Pinpoint the cell where the given text exists, returning its (X, Y) midpoint coordinate. 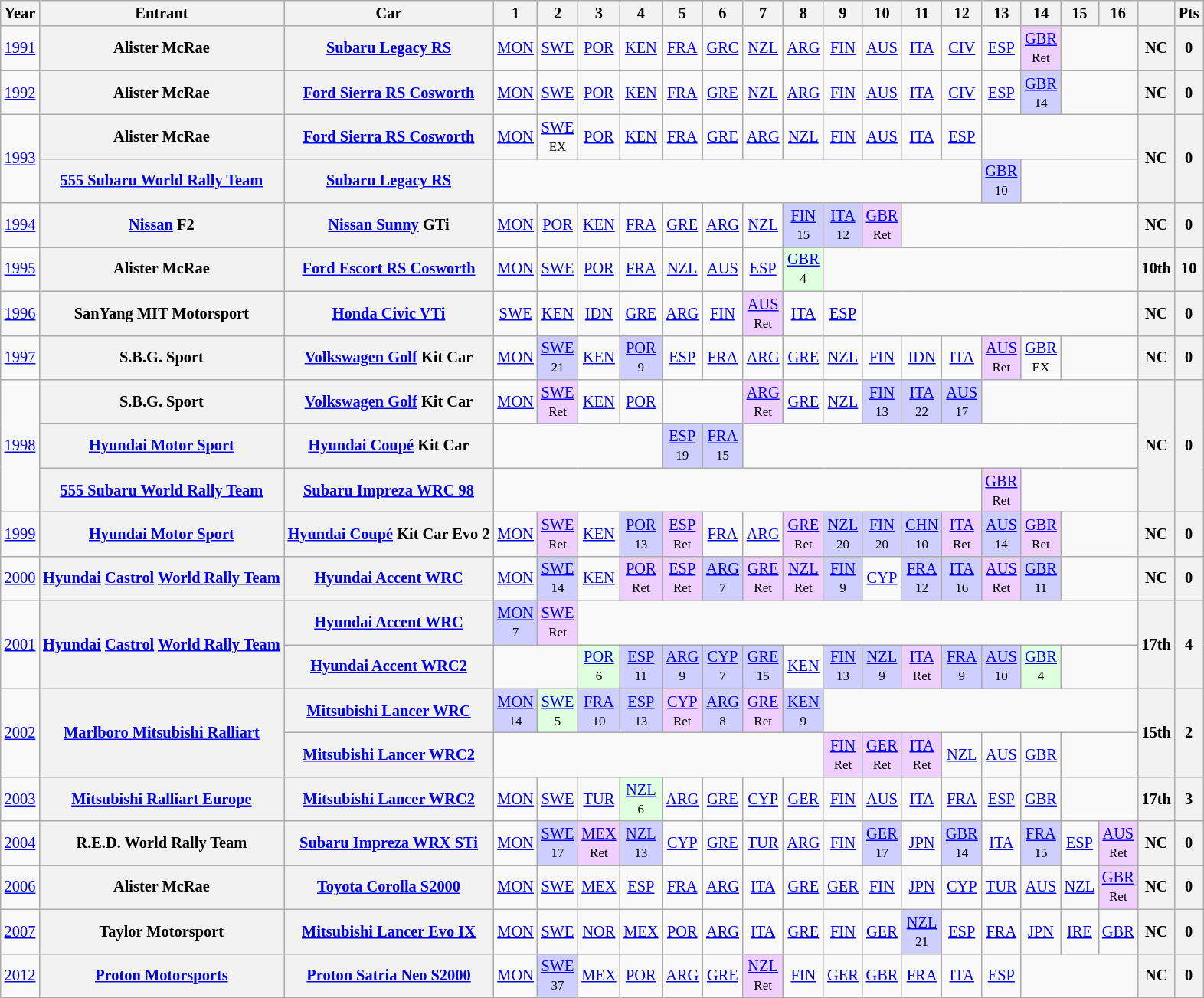
NZL9 (882, 666)
Marlboro Mitsubishi Ralliart (161, 732)
ARG8 (723, 711)
KEN9 (804, 711)
2002 (20, 732)
1991 (20, 48)
GBR10 (1002, 181)
SanYang MIT Motorsport (161, 313)
AUS10 (1002, 666)
FRA12 (922, 578)
9 (842, 13)
NOR (599, 931)
Hyundai Accent WRC2 (389, 666)
1997 (20, 358)
Hyundai Coupé Kit Car (389, 446)
NZL21 (922, 931)
2007 (20, 931)
R.E.D. World Rally Team (161, 843)
7 (763, 13)
NZL20 (842, 534)
Subaru Impreza WRX STi (389, 843)
NZL13 (640, 843)
FRA10 (599, 711)
GRE15 (763, 666)
1993 (20, 158)
Nissan F2 (161, 225)
Car (389, 13)
1999 (20, 534)
8 (804, 13)
FIN15 (804, 225)
15th (1157, 732)
GBR11 (1041, 578)
GRC (723, 48)
Mitsubishi Lancer Evo IX (389, 931)
GERRet (882, 754)
6 (723, 13)
MEXRet (599, 843)
FIN20 (882, 534)
SWEEX (558, 136)
GER17 (882, 843)
Mitsubishi Lancer WRC (389, 711)
CYP7 (723, 666)
Ford Escort RS Cosworth (389, 269)
5 (682, 13)
SWE5 (558, 711)
Taylor Motorsport (161, 931)
Proton Satria Neo S2000 (389, 976)
2000 (20, 578)
Year (20, 13)
Entrant (161, 13)
1992 (20, 93)
2006 (20, 887)
11 (922, 13)
Proton Motorsports (161, 976)
FIN9 (842, 578)
POR13 (640, 534)
NZL6 (640, 799)
FINRet (842, 754)
Honda Civic VTi (389, 313)
FRA9 (962, 666)
10th (1157, 269)
12 (962, 13)
Pts (1189, 13)
Subaru Impreza WRC 98 (389, 490)
1995 (20, 269)
2004 (20, 843)
ESP19 (682, 446)
Hyundai Coupé Kit Car Evo 2 (389, 534)
SWE37 (558, 976)
Nissan Sunny GTi (389, 225)
2012 (20, 976)
SWE21 (558, 358)
MON14 (515, 711)
14 (1041, 13)
PORRet (640, 578)
POR6 (599, 666)
13 (1002, 13)
CYPRet (682, 711)
ITA22 (922, 401)
ESP13 (640, 711)
AUS17 (962, 401)
2003 (20, 799)
ESP11 (640, 666)
ITA12 (842, 225)
AUS14 (1002, 534)
SWE14 (558, 578)
MON7 (515, 623)
POR9 (640, 358)
15 (1080, 13)
ARG7 (723, 578)
CHN10 (922, 534)
Toyota Corolla S2000 (389, 887)
1998 (20, 446)
1 (515, 13)
1996 (20, 313)
1994 (20, 225)
IRE (1080, 931)
ARG9 (682, 666)
16 (1118, 13)
SWE17 (558, 843)
ITA16 (962, 578)
2001 (20, 645)
ARGRet (763, 401)
Mitsubishi Ralliart Europe (161, 799)
GBREX (1041, 358)
